Find where the given text appears and provide that cell's center as [x, y] coordinate. 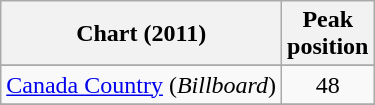
Canada Country (Billboard) [142, 85]
Peakposition [328, 34]
48 [328, 85]
Chart (2011) [142, 34]
